Locate the cell with the specified text and output its [X, Y] center coordinate. 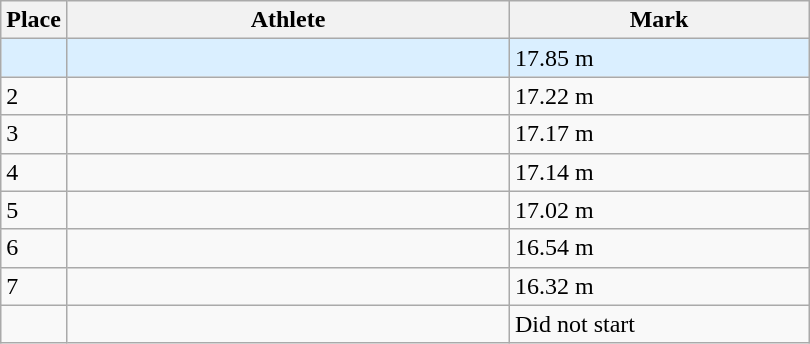
2 [34, 96]
17.14 m [660, 172]
Athlete [288, 20]
5 [34, 210]
17.85 m [660, 58]
4 [34, 172]
17.22 m [660, 96]
7 [34, 286]
16.54 m [660, 248]
16.32 m [660, 286]
17.17 m [660, 134]
Did not start [660, 324]
Place [34, 20]
17.02 m [660, 210]
6 [34, 248]
3 [34, 134]
Mark [660, 20]
